Locate the cell with the specified text and output its (x, y) center coordinate. 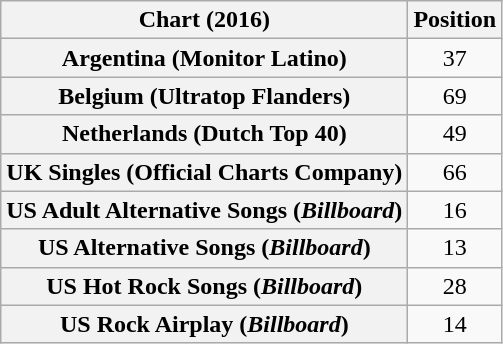
US Adult Alternative Songs (Billboard) (204, 210)
US Rock Airplay (Billboard) (204, 324)
28 (455, 286)
Netherlands (Dutch Top 40) (204, 134)
Belgium (Ultratop Flanders) (204, 96)
Chart (2016) (204, 20)
16 (455, 210)
US Alternative Songs (Billboard) (204, 248)
13 (455, 248)
69 (455, 96)
Argentina (Monitor Latino) (204, 58)
Position (455, 20)
14 (455, 324)
UK Singles (Official Charts Company) (204, 172)
37 (455, 58)
49 (455, 134)
66 (455, 172)
US Hot Rock Songs (Billboard) (204, 286)
